Extract the (X, Y) coordinate from the center of the cell holding the provided text.  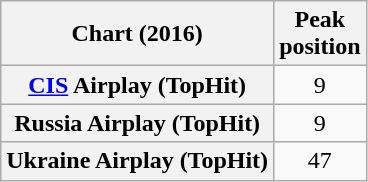
47 (320, 161)
Ukraine Airplay (TopHit) (138, 161)
Chart (2016) (138, 34)
Russia Airplay (TopHit) (138, 123)
CIS Airplay (TopHit) (138, 85)
Peakposition (320, 34)
